Pinpoint the cell where the given text exists, returning its [x, y] midpoint coordinate. 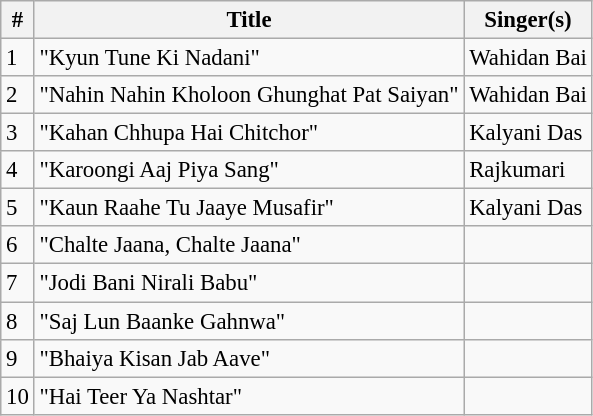
"Bhaiya Kisan Jab Aave" [249, 358]
Singer(s) [528, 20]
2 [18, 95]
"Jodi Bani Nirali Babu" [249, 283]
6 [18, 245]
5 [18, 208]
# [18, 20]
"Kyun Tune Ki Nadani" [249, 58]
Title [249, 20]
"Kaun Raahe Tu Jaaye Musafir" [249, 208]
3 [18, 133]
"Saj Lun Baanke Gahnwa" [249, 321]
"Nahin Nahin Kholoon Ghunghat Pat Saiyan" [249, 95]
Rajkumari [528, 170]
"Chalte Jaana, Chalte Jaana" [249, 245]
"Karoongi Aaj Piya Sang" [249, 170]
9 [18, 358]
"Kahan Chhupa Hai Chitchor" [249, 133]
1 [18, 58]
8 [18, 321]
10 [18, 396]
"Hai Teer Ya Nashtar" [249, 396]
7 [18, 283]
4 [18, 170]
